Search for the cell housing the specified text and yield its [x, y] center coordinate. 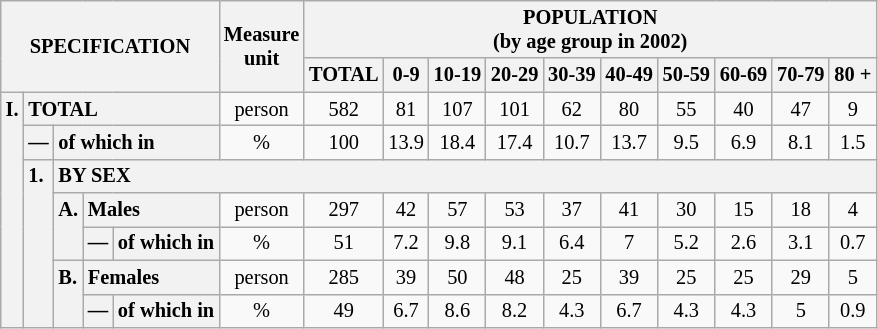
49 [344, 311]
47 [800, 109]
30 [686, 210]
BY SEX [466, 176]
8.1 [800, 142]
57 [458, 210]
I. [12, 210]
48 [514, 277]
4 [852, 210]
10-19 [458, 75]
0-9 [406, 75]
8.2 [514, 311]
SPECIFICATION [110, 46]
53 [514, 210]
42 [406, 210]
60-69 [744, 75]
2.6 [744, 243]
0.7 [852, 243]
582 [344, 109]
8.6 [458, 311]
9.5 [686, 142]
15 [744, 210]
6.9 [744, 142]
1. [38, 243]
7.2 [406, 243]
40-49 [628, 75]
81 [406, 109]
0.9 [852, 311]
9.1 [514, 243]
18 [800, 210]
A. [68, 226]
37 [572, 210]
40 [744, 109]
10.7 [572, 142]
51 [344, 243]
Males [151, 210]
POPULATION (by age group in 2002) [590, 29]
285 [344, 277]
50 [458, 277]
70-79 [800, 75]
Females [151, 277]
297 [344, 210]
50-59 [686, 75]
100 [344, 142]
107 [458, 109]
13.9 [406, 142]
80 [628, 109]
3.1 [800, 243]
6.4 [572, 243]
7 [628, 243]
30-39 [572, 75]
5.2 [686, 243]
80 + [852, 75]
20-29 [514, 75]
55 [686, 109]
1.5 [852, 142]
18.4 [458, 142]
62 [572, 109]
41 [628, 210]
9.8 [458, 243]
29 [800, 277]
13.7 [628, 142]
B. [68, 294]
Measure unit [262, 46]
101 [514, 109]
17.4 [514, 142]
9 [852, 109]
